Locate the cell with the specified text and output its [x, y] center coordinate. 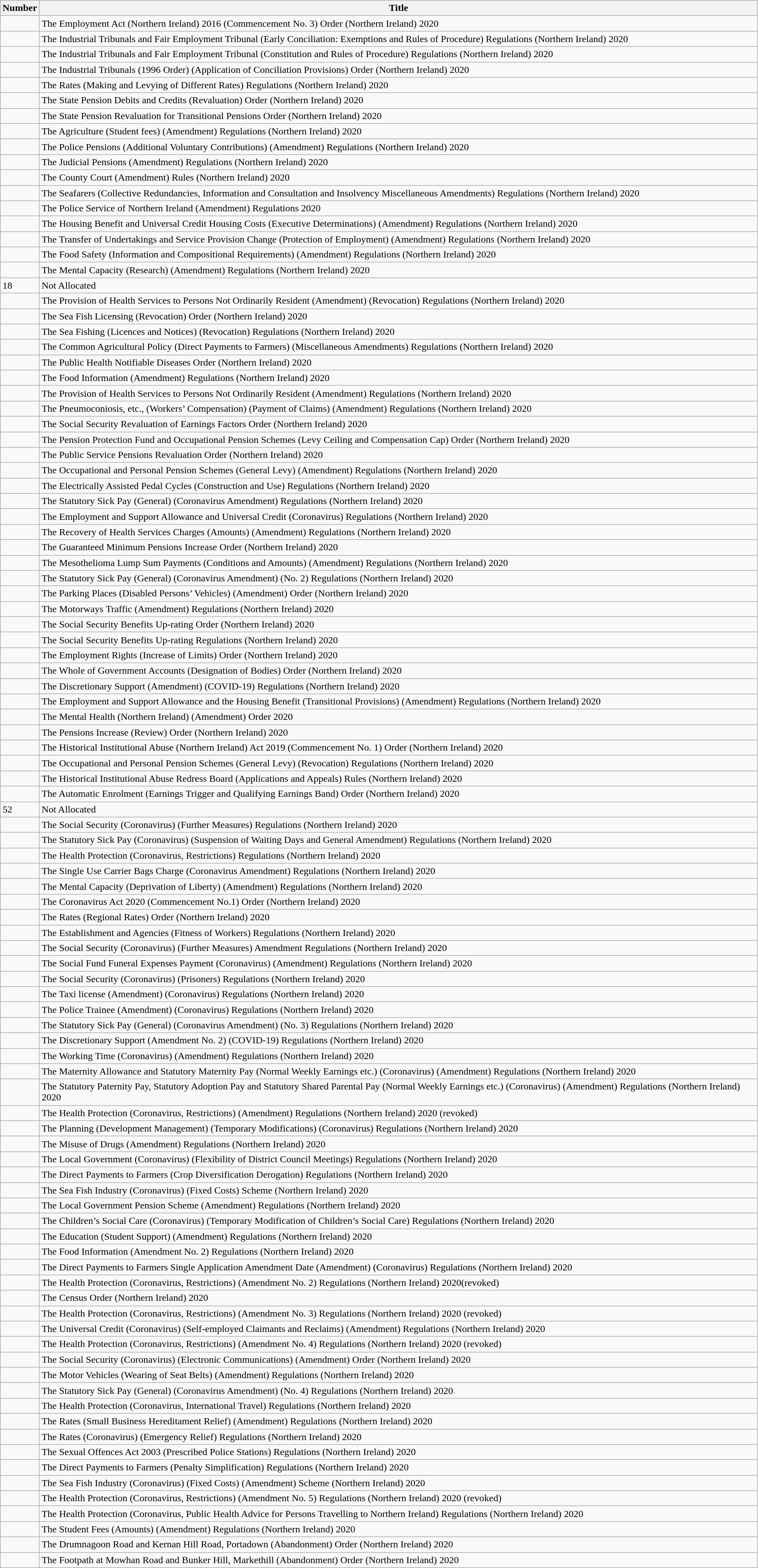
The Health Protection (Coronavirus, Restrictions) Regulations (Northern Ireland) 2020 [398, 855]
The State Pension Revaluation for Transitional Pensions Order (Northern Ireland) 2020 [398, 116]
The Provision of Health Services to Persons Not Ordinarily Resident (Amendment) Regulations (Northern Ireland) 2020 [398, 393]
The Whole of Government Accounts (Designation of Bodies) Order (Northern Ireland) 2020 [398, 670]
The Common Agricultural Policy (Direct Payments to Farmers) (Miscellaneous Amendments) Regulations (Northern Ireland) 2020 [398, 347]
The Motor Vehicles (Wearing of Seat Belts) (Amendment) Regulations (Northern Ireland) 2020 [398, 1375]
The Social Security Revaluation of Earnings Factors Order (Northern Ireland) 2020 [398, 424]
The Rates (Coronavirus) (Emergency Relief) Regulations (Northern Ireland) 2020 [398, 1437]
The Direct Payments to Farmers (Crop Diversification Derogation) Regulations (Northern Ireland) 2020 [398, 1174]
The Social Security (Coronavirus) (Further Measures) Regulations (Northern Ireland) 2020 [398, 825]
The Sea Fish Licensing (Revocation) Order (Northern Ireland) 2020 [398, 316]
The Police Pensions (Additional Voluntary Contributions) (Amendment) Regulations (Northern Ireland) 2020 [398, 147]
The Rates (Regional Rates) Order (Northern Ireland) 2020 [398, 917]
The Automatic Enrolment (Earnings Trigger and Qualifying Earnings Band) Order (Northern Ireland) 2020 [398, 794]
52 [20, 809]
The Statutory Sick Pay (General) (Coronavirus Amendment) (No. 4) Regulations (Northern Ireland) 2020 [398, 1390]
The Parking Places (Disabled Persons’ Vehicles) (Amendment) Order (Northern Ireland) 2020 [398, 594]
The Housing Benefit and Universal Credit Housing Costs (Executive Determinations) (Amendment) Regulations (Northern Ireland) 2020 [398, 224]
The Health Protection (Coronavirus, Restrictions) (Amendment) Regulations (Northern Ireland) 2020 (revoked) [398, 1113]
The Mesothelioma Lump Sum Payments (Conditions and Amounts) (Amendment) Regulations (Northern Ireland) 2020 [398, 563]
The Discretionary Support (Amendment) (COVID-19) Regulations (Northern Ireland) 2020 [398, 686]
The Industrial Tribunals (1996 Order) (Application of Conciliation Provisions) Order (Northern Ireland) 2020 [398, 70]
The State Pension Debits and Credits (Revaluation) Order (Northern Ireland) 2020 [398, 100]
The Industrial Tribunals and Fair Employment Tribunal (Constitution and Rules of Procedure) Regulations (Northern Ireland) 2020 [398, 54]
The Taxi license (Amendment) (Coronavirus) Regulations (Northern Ireland) 2020 [398, 994]
The Education (Student Support) (Amendment) Regulations (Northern Ireland) 2020 [398, 1236]
The Occupational and Personal Pension Schemes (General Levy) (Revocation) Regulations (Northern Ireland) 2020 [398, 763]
The Occupational and Personal Pension Schemes (General Levy) (Amendment) Regulations (Northern Ireland) 2020 [398, 470]
The Employment Rights (Increase of Limits) Order (Northern Ireland) 2020 [398, 655]
The Police Trainee (Amendment) (Coronavirus) Regulations (Northern Ireland) 2020 [398, 1010]
The Mental Capacity (Deprivation of Liberty) (Amendment) Regulations (Northern Ireland) 2020 [398, 886]
The Local Government Pension Scheme (Amendment) Regulations (Northern Ireland) 2020 [398, 1206]
The Transfer of Undertakings and Service Provision Change (Protection of Employment) (Amendment) Regulations (Northern Ireland) 2020 [398, 239]
The Provision of Health Services to Persons Not Ordinarily Resident (Amendment) (Revocation) Regulations (Northern Ireland) 2020 [398, 301]
The Planning (Development Management) (Temporary Modifications) (Coronavirus) Regulations (Northern Ireland) 2020 [398, 1128]
The Footpath at Mowhan Road and Bunker Hill, Markethill (Abandonment) Order (Northern Ireland) 2020 [398, 1560]
The Social Security (Coronavirus) (Electronic Communications) (Amendment) Order (Northern Ireland) 2020 [398, 1360]
The Food Information (Amendment) Regulations (Northern Ireland) 2020 [398, 378]
The County Court (Amendment) Rules (Northern Ireland) 2020 [398, 177]
The Statutory Sick Pay (General) (Coronavirus Amendment) (No. 2) Regulations (Northern Ireland) 2020 [398, 578]
The Working Time (Coronavirus) (Amendment) Regulations (Northern Ireland) 2020 [398, 1056]
The Pension Protection Fund and Occupational Pension Schemes (Levy Ceiling and Compensation Cap) Order (Northern Ireland) 2020 [398, 439]
The Statutory Sick Pay (General) (Coronavirus Amendment) Regulations (Northern Ireland) 2020 [398, 501]
The Local Government (Coronavirus) (Flexibility of District Council Meetings) Regulations (Northern Ireland) 2020 [398, 1159]
The Rates (Making and Levying of Different Rates) Regulations (Northern Ireland) 2020 [398, 85]
The Employment and Support Allowance and Universal Credit (Coronavirus) Regulations (Northern Ireland) 2020 [398, 517]
The Sea Fishing (Licences and Notices) (Revocation) Regulations (Northern Ireland) 2020 [398, 332]
The Single Use Carrier Bags Charge (Coronavirus Amendment) Regulations (Northern Ireland) 2020 [398, 871]
The Social Security Benefits Up-rating Regulations (Northern Ireland) 2020 [398, 640]
The Coronavirus Act 2020 (Commencement No.1) Order (Northern Ireland) 2020 [398, 902]
The Census Order (Northern Ireland) 2020 [398, 1298]
The Agriculture (Student fees) (Amendment) Regulations (Northern Ireland) 2020 [398, 131]
The Food Information (Amendment No. 2) Regulations (Northern Ireland) 2020 [398, 1252]
The Children’s Social Care (Coronavirus) (Temporary Modification of Children’s Social Care) Regulations (Northern Ireland) 2020 [398, 1221]
The Guaranteed Minimum Pensions Increase Order (Northern Ireland) 2020 [398, 547]
The Universal Credit (Coronavirus) (Self-employed Claimants and Reclaims) (Amendment) Regulations (Northern Ireland) 2020 [398, 1329]
The Maternity Allowance and Statutory Maternity Pay (Normal Weekly Earnings etc.) (Coronavirus) (Amendment) Regulations (Northern Ireland) 2020 [398, 1071]
The Statutory Sick Pay (Coronavirus) (Suspension of Waiting Days and General Amendment) Regulations (Northern Ireland) 2020 [398, 840]
The Motorways Traffic (Amendment) Regulations (Northern Ireland) 2020 [398, 609]
The Misuse of Drugs (Amendment) Regulations (Northern Ireland) 2020 [398, 1144]
The Sea Fish Industry (Coronavirus) (Fixed Costs) Scheme (Northern Ireland) 2020 [398, 1190]
The Food Safety (Information and Compositional Requirements) (Amendment) Regulations (Northern Ireland) 2020 [398, 255]
The Sea Fish Industry (Coronavirus) (Fixed Costs) (Amendment) Scheme (Northern Ireland) 2020 [398, 1483]
The Public Service Pensions Revaluation Order (Northern Ireland) 2020 [398, 455]
The Drumnagoon Road and Kernan Hill Road, Portadown (Abandonment) Order (Northern Ireland) 2020 [398, 1545]
The Historical Institutional Abuse Redress Board (Applications and Appeals) Rules (Northern Ireland) 2020 [398, 779]
The Social Fund Funeral Expenses Payment (Coronavirus) (Amendment) Regulations (Northern Ireland) 2020 [398, 964]
The Pensions Increase (Review) Order (Northern Ireland) 2020 [398, 732]
The Sexual Offences Act 2003 (Prescribed Police Stations) Regulations (Northern Ireland) 2020 [398, 1452]
The Mental Health (Northern Ireland) (Amendment) Order 2020 [398, 717]
18 [20, 285]
The Health Protection (Coronavirus, Restrictions) (Amendment No. 3) Regulations (Northern Ireland) 2020 (revoked) [398, 1313]
The Health Protection (Coronavirus, International Travel) Regulations (Northern Ireland) 2020 [398, 1406]
The Industrial Tribunals and Fair Employment Tribunal (Early Conciliation: Exemptions and Rules of Procedure) Regulations (Northern Ireland) 2020 [398, 39]
The Health Protection (Coronavirus, Public Health Advice for Persons Travelling to Northern Ireland) Regulations (Northern Ireland) 2020 [398, 1514]
The Student Fees (Amounts) (Amendment) Regulations (Northern Ireland) 2020 [398, 1529]
The Judicial Pensions (Amendment) Regulations (Northern Ireland) 2020 [398, 162]
The Statutory Sick Pay (General) (Coronavirus Amendment) (No. 3) Regulations (Northern Ireland) 2020 [398, 1025]
The Employment Act (Northern Ireland) 2016 (Commencement No. 3) Order (Northern Ireland) 2020 [398, 23]
The Electrically Assisted Pedal Cycles (Construction and Use) Regulations (Northern Ireland) 2020 [398, 486]
The Police Service of Northern Ireland (Amendment) Regulations 2020 [398, 208]
The Rates (Small Business Hereditament Relief) (Amendment) Regulations (Northern Ireland) 2020 [398, 1421]
Title [398, 8]
The Social Security (Coronavirus) (Prisoners) Regulations (Northern Ireland) 2020 [398, 979]
The Establishment and Agencies (Fitness of Workers) Regulations (Northern Ireland) 2020 [398, 932]
The Health Protection (Coronavirus, Restrictions) (Amendment No. 4) Regulations (Northern Ireland) 2020 (revoked) [398, 1344]
The Health Protection (Coronavirus, Restrictions) (Amendment No. 2) Regulations (Northern Ireland) 2020(revoked) [398, 1283]
The Direct Payments to Farmers Single Application Amendment Date (Amendment) (Coronavirus) Regulations (Northern Ireland) 2020 [398, 1267]
The Public Health Notifiable Diseases Order (Northern Ireland) 2020 [398, 362]
The Employment and Support Allowance and the Housing Benefit (Transitional Provisions) (Amendment) Regulations (Northern Ireland) 2020 [398, 702]
The Historical Institutional Abuse (Northern Ireland) Act 2019 (Commencement No. 1) Order (Northern Ireland) 2020 [398, 748]
The Discretionary Support (Amendment No. 2) (COVID-19) Regulations (Northern Ireland) 2020 [398, 1040]
Number [20, 8]
The Seafarers (Collective Redundancies, Information and Consultation and Insolvency Miscellaneous Amendments) Regulations (Northern Ireland) 2020 [398, 193]
The Social Security (Coronavirus) (Further Measures) Amendment Regulations (Northern Ireland) 2020 [398, 948]
The Pneumoconiosis, etc., (Workers’ Compensation) (Payment of Claims) (Amendment) Regulations (Northern Ireland) 2020 [398, 408]
The Social Security Benefits Up-rating Order (Northern Ireland) 2020 [398, 624]
The Mental Capacity (Research) (Amendment) Regulations (Northern Ireland) 2020 [398, 270]
The Direct Payments to Farmers (Penalty Simplification) Regulations (Northern Ireland) 2020 [398, 1468]
The Recovery of Health Services Charges (Amounts) (Amendment) Regulations (Northern Ireland) 2020 [398, 532]
The Health Protection (Coronavirus, Restrictions) (Amendment No. 5) Regulations (Northern Ireland) 2020 (revoked) [398, 1498]
